Extract the [x, y] coordinate from the center of the cell holding the provided text.  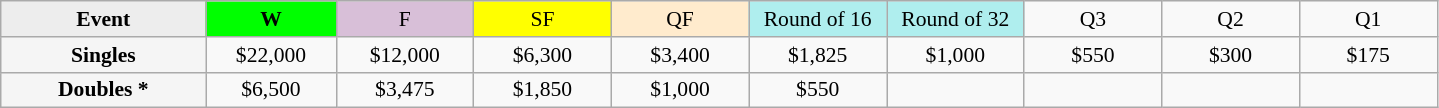
Q2 [1231, 19]
QF [680, 19]
Singles [104, 55]
Event [104, 19]
$3,475 [405, 90]
$12,000 [405, 55]
$1,825 [818, 55]
Round of 32 [955, 19]
SF [543, 19]
Q1 [1368, 19]
Doubles * [104, 90]
F [405, 19]
$22,000 [271, 55]
$6,500 [271, 90]
W [271, 19]
$300 [1231, 55]
Q3 [1093, 19]
Round of 16 [818, 19]
$1,850 [543, 90]
$3,400 [680, 55]
$175 [1368, 55]
$6,300 [543, 55]
